Provide the [X, Y] coordinate of the cell's center where the given text is located.  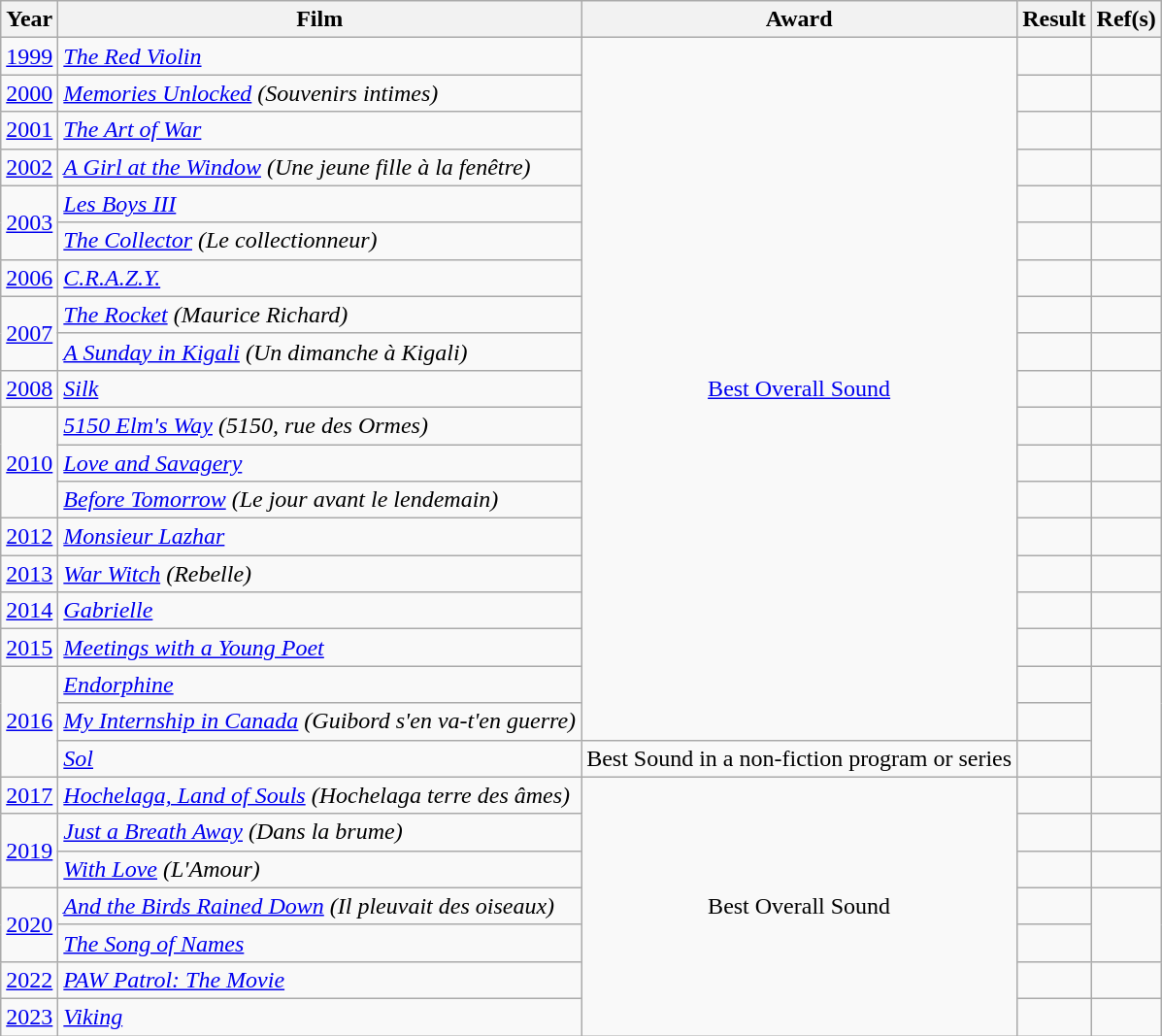
C.R.A.Z.Y. [320, 278]
2012 [29, 537]
A Girl at the Window (Une jeune fille à la fenêtre) [320, 167]
2013 [29, 574]
Hochelaga, Land of Souls (Hochelaga terre des âmes) [320, 795]
Before Tomorrow (Le jour avant le lendemain) [320, 500]
Ref(s) [1126, 19]
Award [800, 19]
2015 [29, 648]
2017 [29, 795]
Sol [320, 758]
2003 [29, 222]
Viking [320, 1017]
And the Birds Rained Down (Il pleuvait des oiseaux) [320, 906]
Year [29, 19]
The Art of War [320, 130]
War Witch (Rebelle) [320, 574]
Memories Unlocked (Souvenirs intimes) [320, 93]
Monsieur Lazhar [320, 537]
The Red Violin [320, 56]
2023 [29, 1017]
2014 [29, 611]
2022 [29, 980]
Just a Breath Away (Dans la brume) [320, 832]
Film [320, 19]
The Song of Names [320, 943]
2001 [29, 130]
Les Boys III [320, 204]
PAW Patrol: The Movie [320, 980]
2008 [29, 388]
Best Sound in a non-fiction program or series [800, 758]
2006 [29, 278]
With Love (L'Amour) [320, 869]
Endorphine [320, 685]
Result [1054, 19]
2000 [29, 93]
5150 Elm's Way (5150, rue des Ormes) [320, 425]
1999 [29, 56]
2020 [29, 924]
The Rocket (Maurice Richard) [320, 315]
Love and Savagery [320, 463]
Meetings with a Young Poet [320, 648]
A Sunday in Kigali (Un dimanche à Kigali) [320, 351]
2010 [29, 462]
2019 [29, 851]
2002 [29, 167]
2007 [29, 333]
The Collector (Le collectionneur) [320, 241]
2016 [29, 721]
Gabrielle [320, 611]
My Internship in Canada (Guibord s'en va-t'en guerre) [320, 721]
Silk [320, 388]
